Find where the given text appears and provide that cell's center as (X, Y) coordinate. 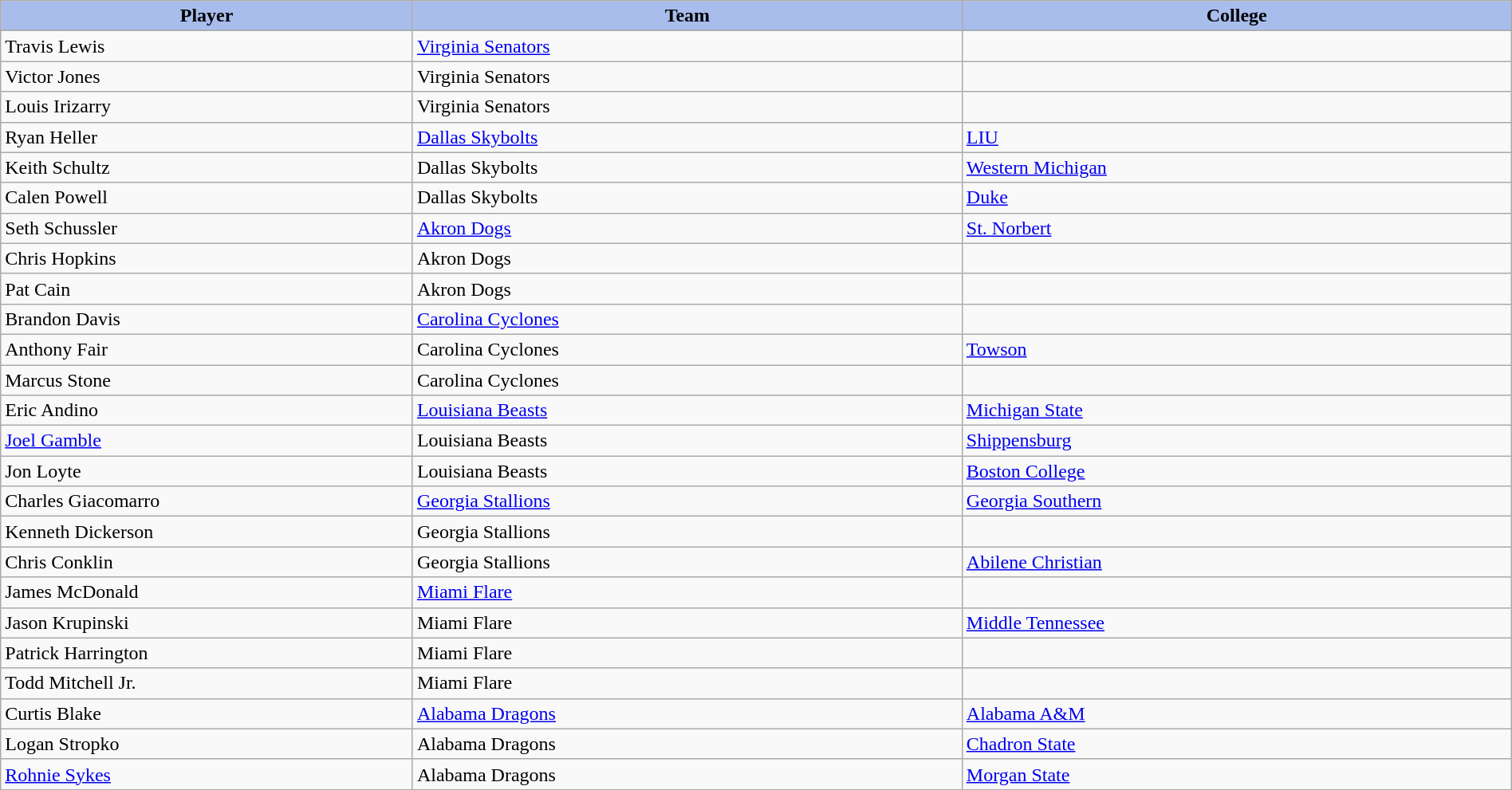
Boston College (1236, 471)
Towson (1236, 349)
James McDonald (207, 592)
Chris Hopkins (207, 258)
Victor Jones (207, 77)
Team (687, 16)
Charles Giacomarro (207, 501)
Michigan State (1236, 411)
Kenneth Dickerson (207, 532)
Seth Schussler (207, 228)
Abilene Christian (1236, 562)
LIU (1236, 137)
Georgia Southern (1236, 501)
Pat Cain (207, 289)
Louis Irizarry (207, 107)
Todd Mitchell Jr. (207, 683)
Duke (1236, 198)
Alabama A&M (1236, 713)
Chadron State (1236, 744)
Chris Conklin (207, 562)
Ryan Heller (207, 137)
Marcus Stone (207, 380)
Jon Loyte (207, 471)
Patrick Harrington (207, 653)
Player (207, 16)
Anthony Fair (207, 349)
Travis Lewis (207, 46)
Rohnie Sykes (207, 774)
Middle Tennessee (1236, 623)
College (1236, 16)
Eric Andino (207, 411)
Logan Stropko (207, 744)
Morgan State (1236, 774)
Shippensburg (1236, 441)
Curtis Blake (207, 713)
Calen Powell (207, 198)
Brandon Davis (207, 319)
St. Norbert (1236, 228)
Western Michigan (1236, 167)
Keith Schultz (207, 167)
Jason Krupinski (207, 623)
Joel Gamble (207, 441)
